Determine the (X, Y) coordinate at the center of the cell enclosing the given text.  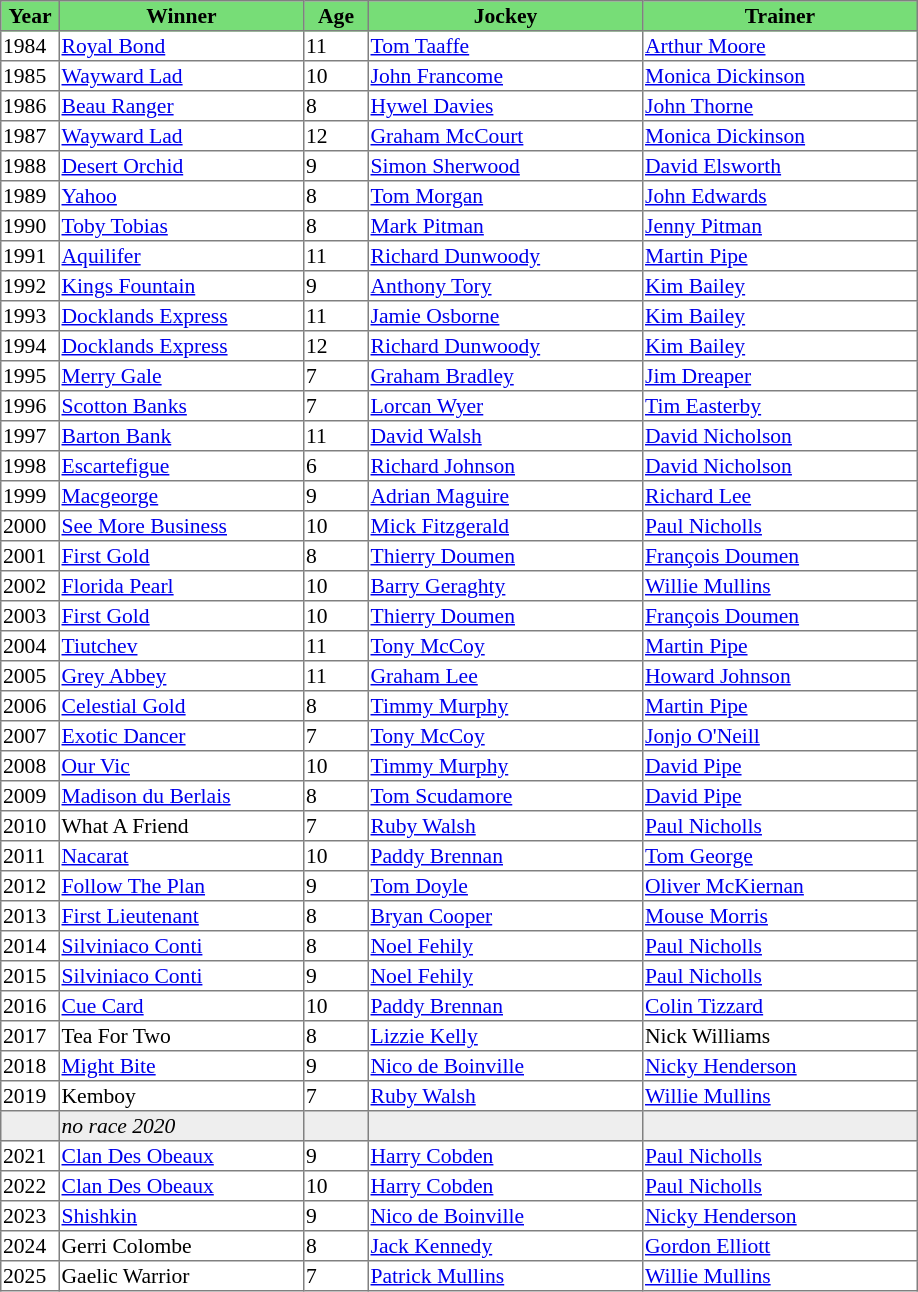
2012 (30, 886)
2023 (30, 1216)
Simon Sherwood (505, 166)
Nacarat (181, 856)
Macgeorge (181, 496)
Scotton Banks (181, 406)
Bryan Cooper (505, 916)
Aquilifer (181, 256)
1991 (30, 256)
1989 (30, 196)
Winner (181, 16)
2008 (30, 766)
Tom Morgan (505, 196)
Tea For Two (181, 1036)
1993 (30, 316)
2006 (30, 706)
1999 (30, 496)
2010 (30, 826)
Toby Tobias (181, 226)
Merry Gale (181, 376)
Lorcan Wyer (505, 406)
Jack Kennedy (505, 1246)
Madison du Berlais (181, 796)
1996 (30, 406)
Royal Bond (181, 46)
David Elsworth (780, 166)
Hywel Davies (505, 106)
John Thorne (780, 106)
1990 (30, 226)
Graham Lee (505, 676)
2017 (30, 1036)
2018 (30, 1066)
Mick Fitzgerald (505, 526)
2016 (30, 1006)
Richard Lee (780, 496)
6 (336, 466)
Jamie Osborne (505, 316)
2019 (30, 1096)
Gordon Elliott (780, 1246)
Colin Tizzard (780, 1006)
Tom Taaffe (505, 46)
Age (336, 16)
2009 (30, 796)
Desert Orchid (181, 166)
Tim Easterby (780, 406)
Kings Fountain (181, 286)
Kemboy (181, 1096)
Our Vic (181, 766)
Tom Doyle (505, 886)
First Lieutenant (181, 916)
Graham McCourt (505, 136)
Exotic Dancer (181, 736)
2004 (30, 646)
What A Friend (181, 826)
Adrian Maguire (505, 496)
Jenny Pitman (780, 226)
2013 (30, 916)
Gerri Colombe (181, 1246)
2001 (30, 556)
Florida Pearl (181, 586)
Celestial Gold (181, 706)
Graham Bradley (505, 376)
1992 (30, 286)
Nick Williams (780, 1036)
Arthur Moore (780, 46)
2011 (30, 856)
Oliver McKiernan (780, 886)
Escartefigue (181, 466)
Gaelic Warrior (181, 1276)
Cue Card (181, 1006)
Patrick Mullins (505, 1276)
Barry Geraghty (505, 586)
Lizzie Kelly (505, 1036)
David Walsh (505, 436)
2007 (30, 736)
2005 (30, 676)
2015 (30, 976)
2002 (30, 586)
no race 2020 (181, 1126)
2025 (30, 1276)
Trainer (780, 16)
Might Bite (181, 1066)
Mark Pitman (505, 226)
Yahoo (181, 196)
1987 (30, 136)
1994 (30, 346)
1995 (30, 376)
1997 (30, 436)
Richard Johnson (505, 466)
Jockey (505, 16)
2024 (30, 1246)
Grey Abbey (181, 676)
Jonjo O'Neill (780, 736)
2022 (30, 1186)
Mouse Morris (780, 916)
Anthony Tory (505, 286)
Shishkin (181, 1216)
1998 (30, 466)
2000 (30, 526)
Tom George (780, 856)
Follow The Plan (181, 886)
1986 (30, 106)
Year (30, 16)
2021 (30, 1156)
2003 (30, 616)
John Francome (505, 76)
1988 (30, 166)
1985 (30, 76)
Beau Ranger (181, 106)
See More Business (181, 526)
Howard Johnson (780, 676)
Tom Scudamore (505, 796)
John Edwards (780, 196)
1984 (30, 46)
Barton Bank (181, 436)
Jim Dreaper (780, 376)
2014 (30, 946)
Tiutchev (181, 646)
